Scan for the cell matching the given text and deliver its [X, Y] coordinate at center. 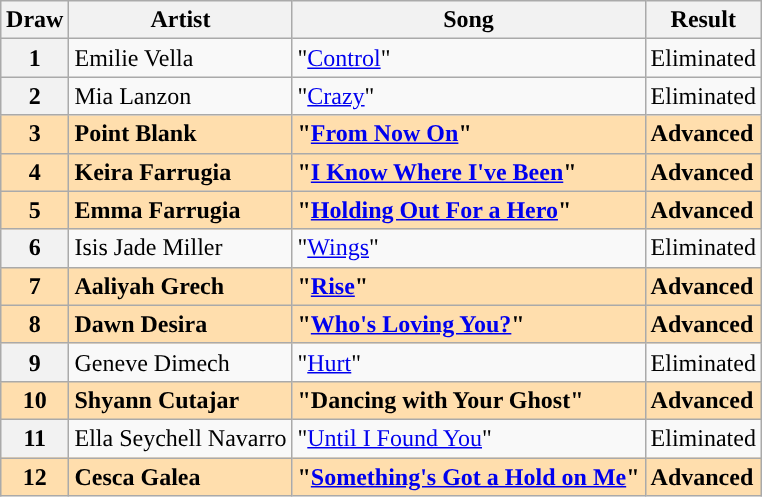
10 [35, 400]
"Something's Got a Hold on Me" [468, 477]
Ella Seychell Navarro [180, 438]
Artist [180, 20]
9 [35, 362]
Geneve Dimech [180, 362]
"From Now On" [468, 134]
Isis Jade Miller [180, 248]
7 [35, 286]
"I Know Where I've Been" [468, 172]
12 [35, 477]
11 [35, 438]
4 [35, 172]
Result [703, 20]
"Wings" [468, 248]
Emma Farrugia [180, 210]
"Hurt" [468, 362]
Song [468, 20]
"Crazy" [468, 96]
2 [35, 96]
Aaliyah Grech [180, 286]
6 [35, 248]
Mia Lanzon [180, 96]
Point Blank [180, 134]
Shyann Cutajar [180, 400]
"Until I Found You" [468, 438]
1 [35, 58]
"Holding Out For a Hero" [468, 210]
Dawn Desira [180, 324]
5 [35, 210]
Cesca Galea [180, 477]
Emilie Vella [180, 58]
Draw [35, 20]
"Control" [468, 58]
"Dancing with Your Ghost" [468, 400]
Keira Farrugia [180, 172]
"Rise" [468, 286]
8 [35, 324]
"Who's Loving You?" [468, 324]
3 [35, 134]
